Output the (X, Y) coordinate of the center of the cell containing the given text.  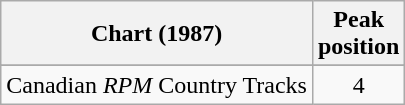
4 (358, 85)
Chart (1987) (157, 34)
Peakposition (358, 34)
Canadian RPM Country Tracks (157, 85)
